Output the (X, Y) coordinate of the center of the cell containing the given text.  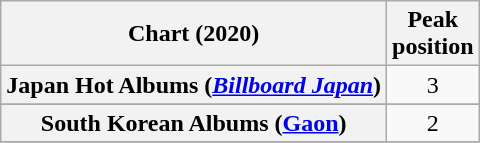
3 (433, 85)
2 (433, 123)
Japan Hot Albums (Billboard Japan) (194, 85)
Chart (2020) (194, 34)
Peakposition (433, 34)
South Korean Albums (Gaon) (194, 123)
